For the text-containing cell, return its midpoint in [X, Y] coordinate format. 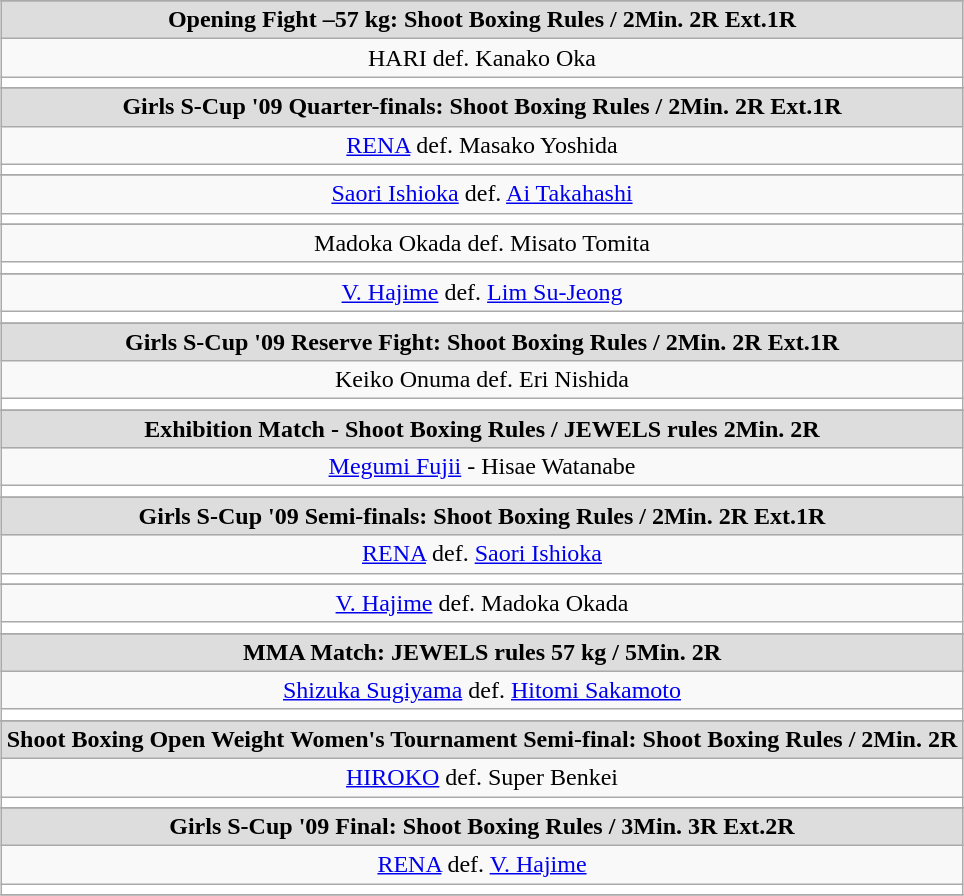
Girls S-Cup '09 Reserve Fight: Shoot Boxing Rules / 2Min. 2R Ext.1R [482, 341]
HIROKO def. Super Benkei [482, 777]
HARI def. Kanako Oka [482, 58]
Opening Fight –57 kg: Shoot Boxing Rules / 2Min. 2R Ext.1R [482, 20]
Keiko Onuma def. Eri Nishida [482, 380]
RENA def. V. Hajime [482, 865]
Shoot Boxing Open Weight Women's Tournament Semi-final: Shoot Boxing Rules / 2Min. 2R [482, 739]
Madoka Okada def. Misato Tomita [482, 243]
Girls S-Cup '09 Final: Shoot Boxing Rules / 3Min. 3R Ext.2R [482, 827]
MMA Match: JEWELS rules 57 kg / 5Min. 2R [482, 652]
Shizuka Sugiyama def. Hitomi Sakamoto [482, 690]
V. Hajime def. Madoka Okada [482, 603]
Girls S-Cup '09 Semi-finals: Shoot Boxing Rules / 2Min. 2R Ext.1R [482, 516]
Saori Ishioka def. Ai Takahashi [482, 194]
V. Hajime def. Lim Su-Jeong [482, 292]
RENA def. Masako Yoshida [482, 145]
Girls S-Cup '09 Quarter-finals: Shoot Boxing Rules / 2Min. 2R Ext.1R [482, 107]
Megumi Fujii - Hisae Watanabe [482, 467]
RENA def. Saori Ishioka [482, 554]
Exhibition Match - Shoot Boxing Rules / JEWELS rules 2Min. 2R [482, 429]
